Scan for the cell matching the given text and deliver its (x, y) coordinate at center. 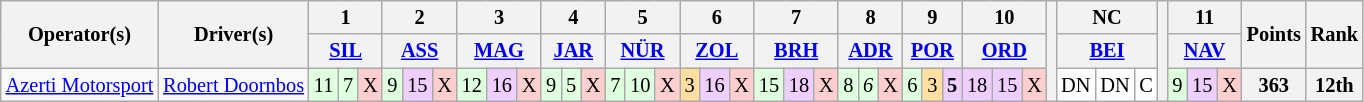
NC (1107, 17)
BEI (1107, 51)
ZOL (717, 51)
12 (472, 85)
NÜR (642, 51)
ORD (1004, 51)
Rank (1334, 34)
SIL (346, 51)
ASS (419, 51)
BRH (796, 51)
363 (1274, 85)
JAR (573, 51)
Robert Doornbos (234, 85)
1 (346, 17)
POR (933, 51)
NAV (1204, 51)
ADR (870, 51)
12th (1334, 85)
Points (1274, 34)
4 (573, 17)
Operator(s) (80, 34)
Driver(s) (234, 34)
2 (419, 17)
C (1146, 85)
MAG (499, 51)
Azerti Motorsport (80, 85)
